Pinpoint the cell where the given text exists, returning its (X, Y) midpoint coordinate. 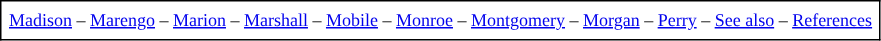
Madison – Marengo – Marion – Marshall – Mobile – Monroe – Montgomery – Morgan – Perry – See also – References (441, 20)
